Find where the given text appears and provide that cell's center as (X, Y) coordinate. 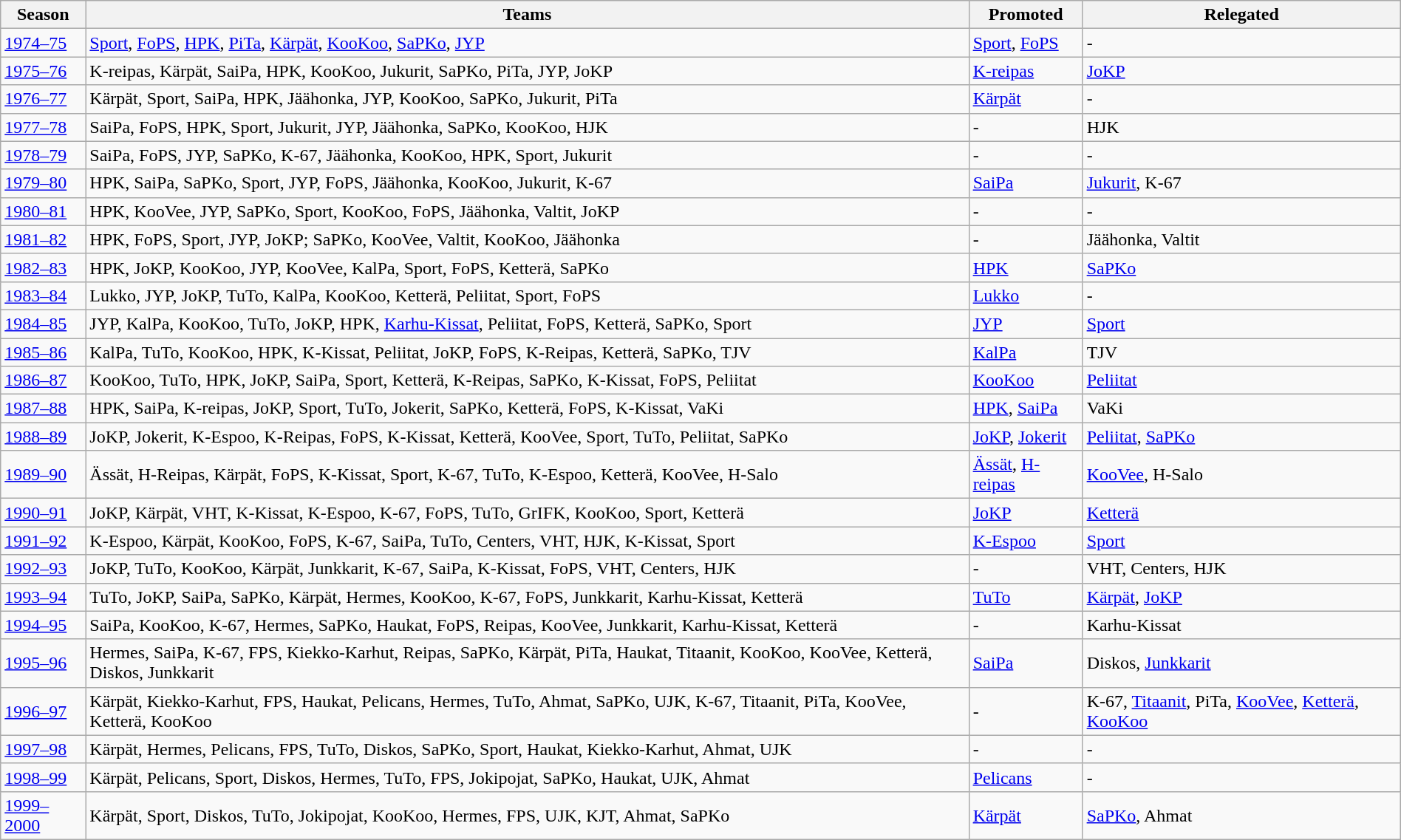
Kärpät, Hermes, Pelicans, FPS, TuTo, Diskos, SaPKo, Sport, Haukat, Kiekko-Karhut, Ahmat, UJK (528, 749)
1991–92 (43, 541)
1974–75 (43, 43)
Teams (528, 15)
K-reipas, Kärpät, SaiPa, HPK, KooKoo, Jukurit, SaPKo, PiTa, JYP, JoKP (528, 71)
JoKP, TuTo, KooKoo, Kärpät, Junkkarit, K-67, SaiPa, K-Kissat, FoPS, VHT, Centers, HJK (528, 569)
Hermes, SaiPa, K-67, FPS, Kiekko-Karhut, Reipas, SaPKo, Kärpät, PiTa, Haukat, Titaanit, KooKoo, KooVee, Ketterä, Diskos, Junkkarit (528, 663)
Kärpät, JoKP (1241, 597)
1981–82 (43, 239)
Karhu-Kissat (1241, 625)
HPK, SaiPa, K-reipas, JoKP, Sport, TuTo, Jokerit, SaPKo, Ketterä, FoPS, K-Kissat, VaKi (528, 409)
VHT, Centers, HJK (1241, 569)
TuTo, JoKP, SaiPa, SaPKo, Kärpät, Hermes, KooKoo, K-67, FoPS, Junkkarit, Karhu-Kissat, Ketterä (528, 597)
JoKP, Jokerit, K-Espoo, K-Reipas, FoPS, K-Kissat, Ketterä, KooVee, Sport, TuTo, Peliitat, SaPKo (528, 437)
Jäähonka, Valtit (1241, 239)
HPK, FoPS, Sport, JYP, JoKP; SaPKo, KooVee, Valtit, KooKoo, Jäähonka (528, 239)
1999–2000 (43, 816)
KooKoo, TuTo, HPK, JoKP, SaiPa, Sport, Ketterä, K-Reipas, SaPKo, K-Kissat, FoPS, Peliitat (528, 380)
KalPa (1026, 352)
Ässät, H-reipas (1026, 474)
HPK, KooVee, JYP, SaPKo, Sport, KooKoo, FoPS, Jäähonka, Valtit, JoKP (528, 211)
SaPKo (1241, 267)
K-Espoo, Kärpät, KooKoo, FoPS, K-67, SaiPa, TuTo, Centers, VHT, HJK, K-Kissat, Sport (528, 541)
1988–89 (43, 437)
TuTo (1026, 597)
1985–86 (43, 352)
JoKP, Jokerit (1026, 437)
Kärpät, Sport, SaiPa, HPK, Jäähonka, JYP, KooKoo, SaPKo, Jukurit, PiTa (528, 99)
Pelicans (1026, 777)
Lukko (1026, 296)
Peliitat (1241, 380)
SaiPa, KooKoo, K-67, Hermes, SaPKo, Haukat, FoPS, Reipas, KooVee, Junkkarit, Karhu-Kissat, Ketterä (528, 625)
KooKoo (1026, 380)
K-67, Titaanit, PiTa, KooVee, Ketterä, KooKoo (1241, 711)
1984–85 (43, 324)
1992–93 (43, 569)
1995–96 (43, 663)
JoKP, Kärpät, VHT, K-Kissat, K-Espoo, K-67, FoPS, TuTo, GrIFK, KooKoo, Sport, Ketterä (528, 513)
1996–97 (43, 711)
1986–87 (43, 380)
Peliitat, SaPKo (1241, 437)
Kärpät, Sport, Diskos, TuTo, Jokipojat, KooKoo, Hermes, FPS, UJK, KJT, Ahmat, SaPKo (528, 816)
HPK, SaiPa, SaPKo, Sport, JYP, FoPS, Jäähonka, KooKoo, Jukurit, K-67 (528, 183)
Season (43, 15)
1982–83 (43, 267)
KooVee, H-Salo (1241, 474)
HPK (1026, 267)
1994–95 (43, 625)
Ketterä (1241, 513)
Sport, FoPS (1026, 43)
Ässät, H-Reipas, Kärpät, FoPS, K-Kissat, Sport, K-67, TuTo, K-Espoo, Ketterä, KooVee, H-Salo (528, 474)
Kärpät, Pelicans, Sport, Diskos, Hermes, TuTo, FPS, Jokipojat, SaPKo, Haukat, UJK, Ahmat (528, 777)
1977–78 (43, 127)
1978–79 (43, 155)
SaPKo, Ahmat (1241, 816)
K-Espoo (1026, 541)
VaKi (1241, 409)
SaiPa, FoPS, HPK, Sport, Jukurit, JYP, Jäähonka, SaPKo, KooKoo, HJK (528, 127)
1989–90 (43, 474)
Sport, FoPS, HPK, PiTa, Kärpät, KooKoo, SaPKo, JYP (528, 43)
1980–81 (43, 211)
Diskos, Junkkarit (1241, 663)
1998–99 (43, 777)
JYP (1026, 324)
K-reipas (1026, 71)
KalPa, TuTo, KooKoo, HPK, K-Kissat, Peliitat, JoKP, FoPS, K-Reipas, Ketterä, SaPKo, TJV (528, 352)
1975–76 (43, 71)
TJV (1241, 352)
Lukko, JYP, JoKP, TuTo, KalPa, KooKoo, Ketterä, Peliitat, Sport, FoPS (528, 296)
1983–84 (43, 296)
1997–98 (43, 749)
HPK, JoKP, KooKoo, JYP, KooVee, KalPa, Sport, FoPS, Ketterä, SaPKo (528, 267)
1993–94 (43, 597)
SaiPa, FoPS, JYP, SaPKo, K-67, Jäähonka, KooKoo, HPK, Sport, Jukurit (528, 155)
1979–80 (43, 183)
1987–88 (43, 409)
JYP, KalPa, KooKoo, TuTo, JoKP, HPK, Karhu-Kissat, Peliitat, FoPS, Ketterä, SaPKo, Sport (528, 324)
Jukurit, K-67 (1241, 183)
Relegated (1241, 15)
1990–91 (43, 513)
HJK (1241, 127)
Kärpät, Kiekko-Karhut, FPS, Haukat, Pelicans, Hermes, TuTo, Ahmat, SaPKo, UJK, K-67, Titaanit, PiTa, KooVee, Ketterä, KooKoo (528, 711)
Promoted (1026, 15)
1976–77 (43, 99)
HPK, SaiPa (1026, 409)
